Scan for the cell matching the given text and deliver its (X, Y) coordinate at center. 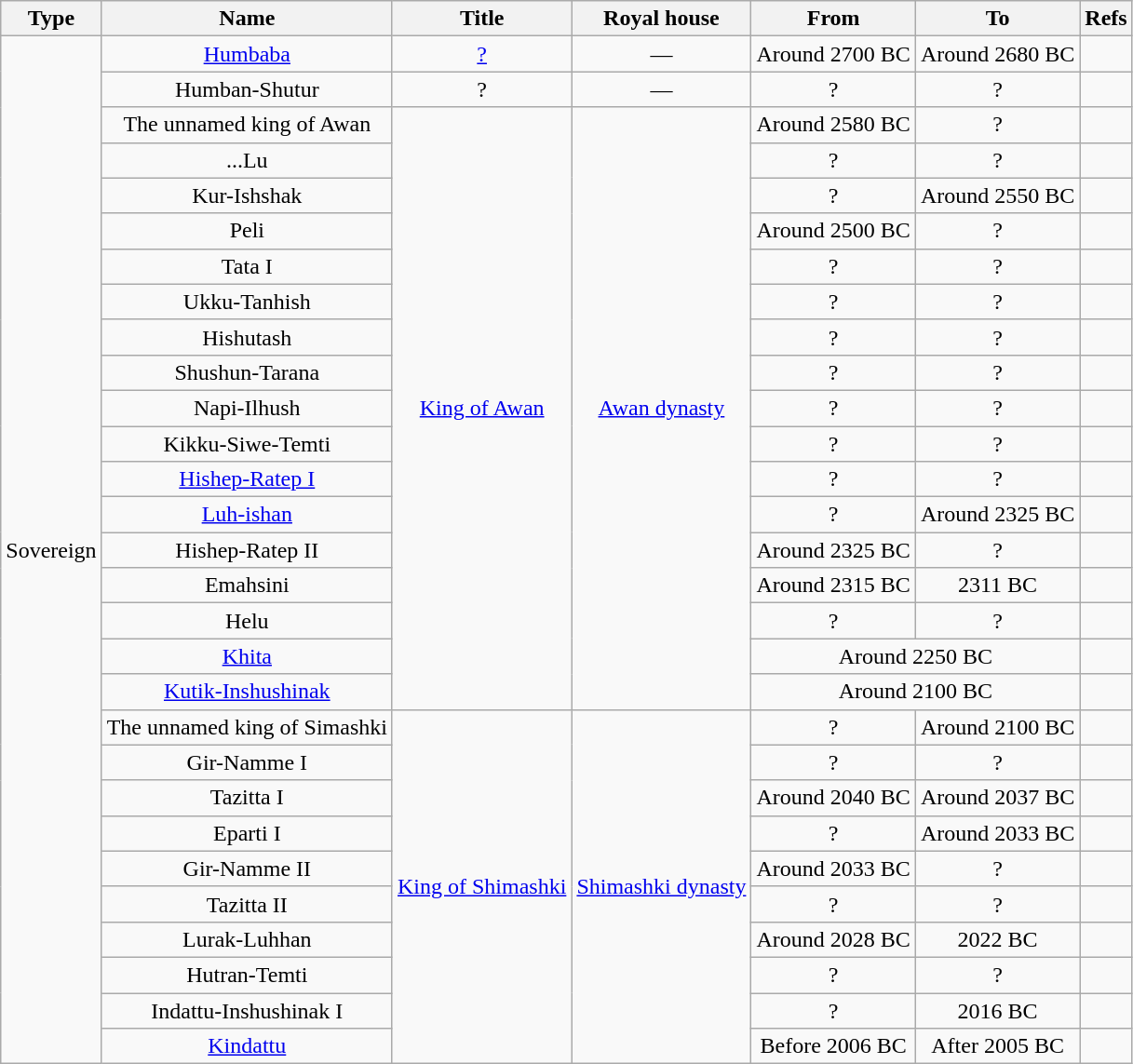
Before 2006 BC (833, 1046)
2311 BC (997, 586)
Hishutash (247, 337)
Indattu-Inshushinak I (247, 1010)
2016 BC (997, 1010)
Around 2500 BC (833, 231)
Around 2580 BC (833, 125)
Hishep-Ratep II (247, 550)
Luh-ishan (247, 515)
Gir-Namme I (247, 762)
Around 2250 BC (916, 656)
Around 2028 BC (833, 939)
Kikku-Siwe-Temti (247, 444)
Khita (247, 656)
After 2005 BC (997, 1046)
Royal house (661, 19)
Hutran-Temti (247, 975)
King of Shimashki (481, 886)
Around 2700 BC (833, 54)
Peli (247, 231)
Around 2680 BC (997, 54)
Tata I (247, 266)
Kutik-Inshushinak (247, 692)
Awan dynasty (661, 408)
Type (51, 19)
Humbaba (247, 54)
King of Awan (481, 408)
Ukku-Tanhish (247, 302)
...Lu (247, 160)
From (833, 19)
Gir-Namme II (247, 869)
To (997, 19)
Lurak-Luhhan (247, 939)
Kindattu (247, 1046)
Hishep-Ratep I (247, 479)
2022 BC (997, 939)
Name (247, 19)
Emahsini (247, 586)
Title (481, 19)
Around 2040 BC (833, 798)
Refs (1106, 19)
Shushun-Tarana (247, 372)
Around 2037 BC (997, 798)
Around 2550 BC (997, 195)
Eparti I (247, 833)
Tazitta I (247, 798)
Tazitta II (247, 904)
Shimashki dynasty (661, 886)
Humban-Shutur (247, 89)
Napi-Ilhush (247, 408)
The unnamed king of Simashki (247, 727)
Kur-Ishshak (247, 195)
The unnamed king of Awan (247, 125)
Around 2315 BC (833, 586)
Sovereign (51, 550)
Helu (247, 621)
